Return the [x, y] coordinate for the center point of the cell that contains the specified text.  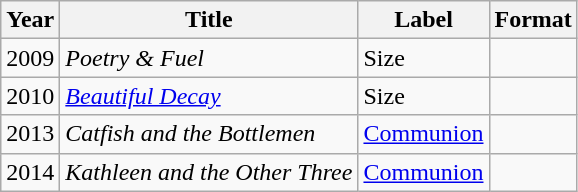
Label [424, 20]
Format [533, 20]
2010 [30, 96]
2009 [30, 58]
2013 [30, 134]
Poetry & Fuel [209, 58]
2014 [30, 172]
Catfish and the Bottlemen [209, 134]
Kathleen and the Other Three [209, 172]
Year [30, 20]
Beautiful Decay [209, 96]
Title [209, 20]
